Determine the (x, y) coordinate at the center of the cell enclosing the given text.  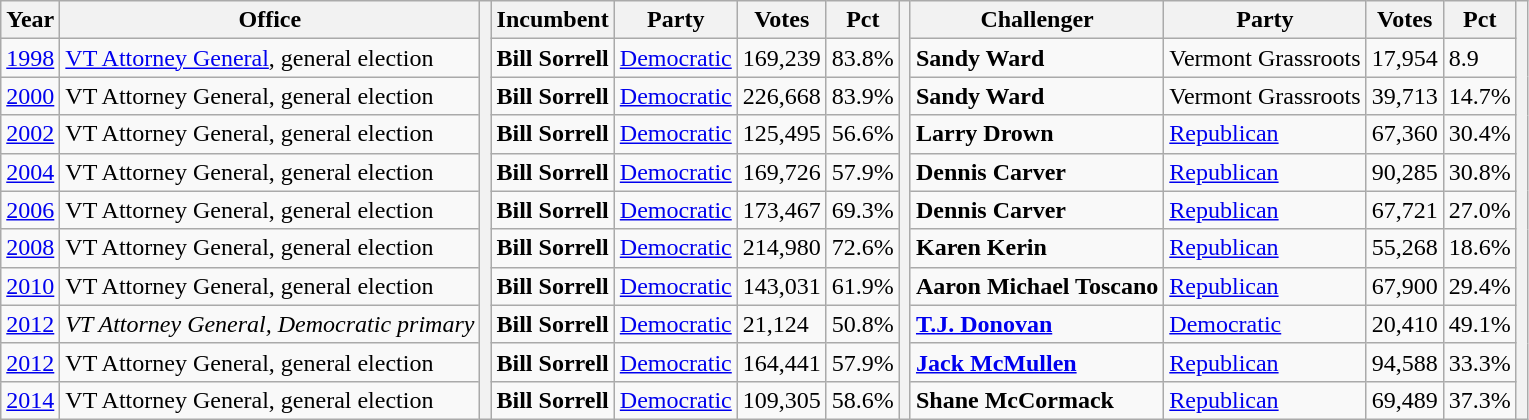
90,285 (1404, 172)
58.6% (862, 400)
37.3% (1480, 400)
29.4% (1480, 286)
169,239 (782, 58)
94,588 (1404, 362)
2014 (30, 400)
2004 (30, 172)
18.6% (1480, 248)
55,268 (1404, 248)
30.8% (1480, 172)
Year (30, 20)
20,410 (1404, 324)
1998 (30, 58)
143,031 (782, 286)
125,495 (782, 134)
21,124 (782, 324)
8.9 (1480, 58)
VT Attorney General, Democratic primary (270, 324)
69.3% (862, 210)
214,980 (782, 248)
Incumbent (552, 20)
Challenger (1036, 20)
2006 (30, 210)
83.8% (862, 58)
30.4% (1480, 134)
67,721 (1404, 210)
2002 (30, 134)
Jack McMullen (1036, 362)
164,441 (782, 362)
61.9% (862, 286)
169,726 (782, 172)
Karen Kerin (1036, 248)
Office (270, 20)
67,360 (1404, 134)
2010 (30, 286)
50.8% (862, 324)
33.3% (1480, 362)
173,467 (782, 210)
27.0% (1480, 210)
T.J. Donovan (1036, 324)
2008 (30, 248)
67,900 (1404, 286)
17,954 (1404, 58)
72.6% (862, 248)
109,305 (782, 400)
83.9% (862, 96)
56.6% (862, 134)
Aaron Michael Toscano (1036, 286)
39,713 (1404, 96)
49.1% (1480, 324)
Larry Drown (1036, 134)
Shane McCormack (1036, 400)
14.7% (1480, 96)
226,668 (782, 96)
69,489 (1404, 400)
2000 (30, 96)
